Detect which cell encompasses the target text, then output its (x, y) center coordinate. 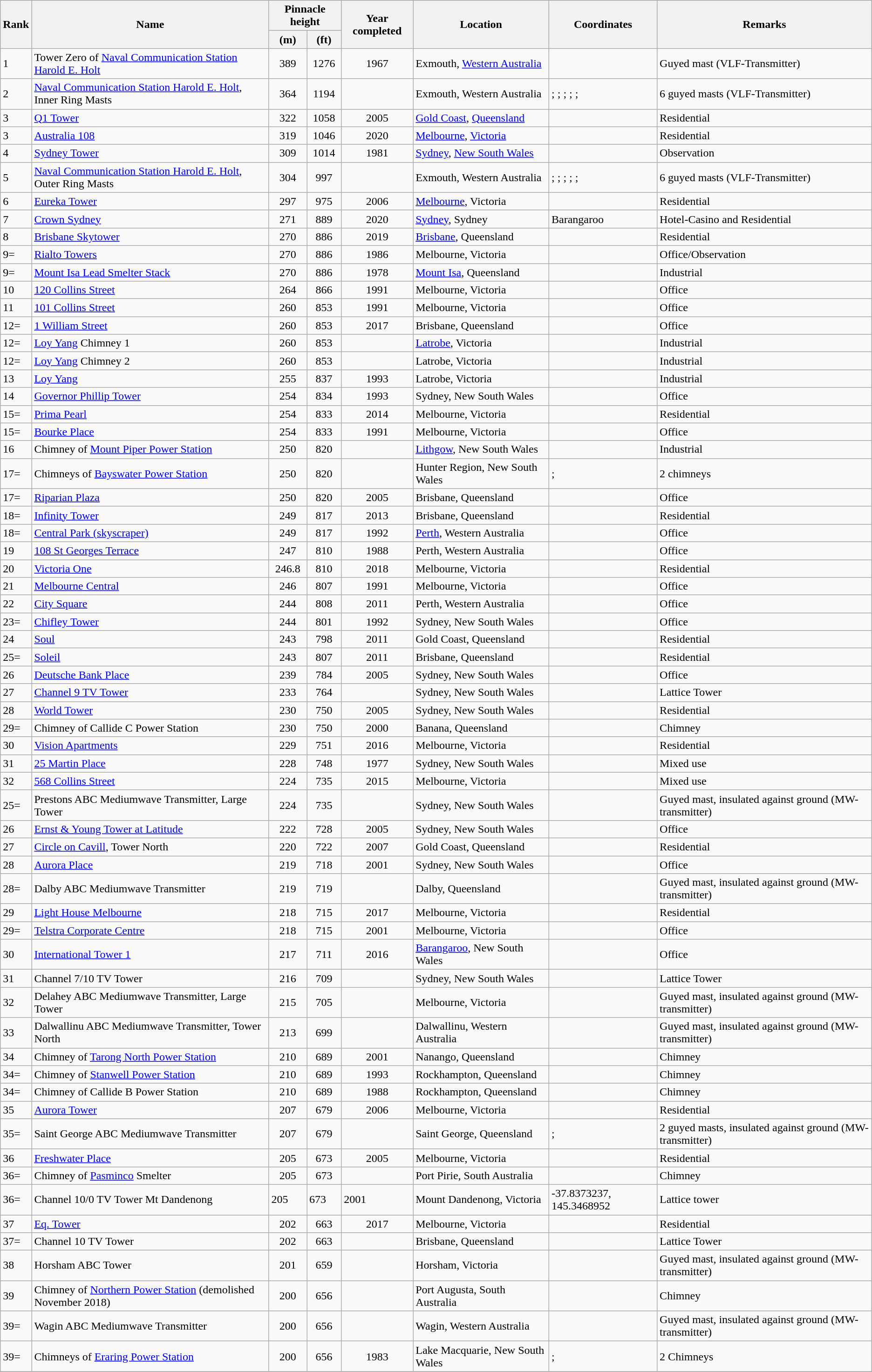
Dalby, Queensland (481, 889)
Chifley Tower (150, 622)
Eureka Tower (150, 201)
24 (16, 639)
Hunter Region, New South Wales (481, 473)
Chimney of Mount Piper Power Station (150, 449)
International Tower 1 (150, 955)
659 (324, 1266)
215 (288, 1002)
748 (324, 763)
837 (324, 379)
Telstra Corporate Centre (150, 931)
1194 (324, 94)
Crown Sydney (150, 219)
233 (288, 693)
Channel 9 TV Tower (150, 693)
222 (288, 829)
8 (16, 237)
Saint George ABC Mediumwave Transmitter (150, 1134)
798 (324, 639)
228 (288, 763)
217 (288, 955)
Mount Dandenong, Victoria (481, 1200)
Dalwallinu ABC Mediumwave Transmitter, Tower North (150, 1033)
2 (16, 94)
33 (16, 1033)
Aurora Place (150, 865)
Mount Isa, Queensland (481, 272)
36 (16, 1158)
Victoria One (150, 569)
Lithgow, New South Wales (481, 449)
5 (16, 177)
705 (324, 1002)
Circle on Cavill, Tower North (150, 847)
Infinity Tower (150, 515)
Chimney of Callide C Power Station (150, 728)
Chimney of Northern Power Station (demolished November 2018) (150, 1296)
Central Park (skyscraper) (150, 533)
22 (16, 604)
1014 (324, 153)
2 chimneys (765, 473)
Loy Yang (150, 379)
Office/Observation (765, 254)
216 (288, 978)
10 (16, 290)
39 (16, 1296)
719 (324, 889)
Port Augusta, South Australia (481, 1296)
13 (16, 379)
Australia 108 (150, 136)
Soul (150, 639)
21 (16, 586)
764 (324, 693)
866 (324, 290)
28= (16, 889)
34 (16, 1057)
25 Martin Place (150, 763)
718 (324, 865)
2015 (377, 781)
801 (324, 622)
(m) (288, 40)
1981 (377, 153)
Nanango, Queensland (481, 1057)
108 St Georges Terrace (150, 550)
1986 (377, 254)
Saint George, Queensland (481, 1134)
16 (16, 449)
Dalwallinu, Western Australia (481, 1033)
2007 (377, 847)
Chimneys of Bayswater Power Station (150, 473)
Chimney of Pasminco Smelter (150, 1175)
728 (324, 829)
Riparian Plaza (150, 497)
Q1 Tower (150, 118)
297 (288, 201)
Location (481, 24)
20 (16, 569)
35= (16, 1134)
120 Collins Street (150, 290)
264 (288, 290)
Eq. Tower (150, 1223)
997 (324, 177)
2 guyed masts, insulated against ground (MW-transmitter) (765, 1134)
568 Collins Street (150, 781)
1983 (377, 1356)
23= (16, 622)
Port Pirie, South Australia (481, 1175)
Remarks (765, 24)
Chimney of Tarong North Power Station (150, 1057)
1978 (377, 272)
Sydney Tower (150, 153)
Tower Zero of Naval Communication Station Harold E. Holt (150, 63)
Barangaroo, New South Wales (481, 955)
Banana, Queensland (481, 728)
271 (288, 219)
722 (324, 847)
7 (16, 219)
2014 (377, 414)
Bourke Place (150, 432)
Melbourne Central (150, 586)
2000 (377, 728)
1 (16, 63)
Dalby ABC Mediumwave Transmitter (150, 889)
Light House Melbourne (150, 913)
Horsham ABC Tower (150, 1266)
City Square (150, 604)
(ft) (324, 40)
2013 (377, 515)
699 (324, 1033)
Lake Macquarie, New South Wales (481, 1356)
711 (324, 955)
Year completed (377, 24)
37= (16, 1242)
Chimney of Callide B Power Station (150, 1092)
889 (324, 219)
11 (16, 308)
-37.8373237, 145.3468952 (603, 1200)
101 Collins Street (150, 308)
Rank (16, 24)
247 (288, 550)
975 (324, 201)
2019 (377, 237)
834 (324, 396)
319 (288, 136)
Loy Yang Chimney 2 (150, 361)
19 (16, 550)
Naval Communication Station Harold E. Holt, Inner Ring Masts (150, 94)
Channel 10/0 TV Tower Mt Dandenong (150, 1200)
389 (288, 63)
213 (288, 1033)
Guyed mast (VLF-Transmitter) (765, 63)
229 (288, 746)
Prima Pearl (150, 414)
6 (16, 201)
Horsham, Victoria (481, 1266)
1046 (324, 136)
246.8 (288, 569)
14 (16, 396)
Brisbane Skytower (150, 237)
Observation (765, 153)
808 (324, 604)
Governor Phillip Tower (150, 396)
Delahey ABC Mediumwave Transmitter, Large Tower (150, 1002)
Channel 10 TV Tower (150, 1242)
246 (288, 586)
Loy Yang Chimney 1 (150, 343)
38 (16, 1266)
255 (288, 379)
Rialto Towers (150, 254)
304 (288, 177)
309 (288, 153)
Aurora Tower (150, 1110)
Wagin ABC Mediumwave Transmitter (150, 1326)
1058 (324, 118)
Freshwater Place (150, 1158)
Barangaroo (603, 219)
Hotel-Casino and Residential (765, 219)
1276 (324, 63)
709 (324, 978)
Sydney, Sydney (481, 219)
Mount Isa Lead Smelter Stack (150, 272)
Name (150, 24)
Ernst & Young Tower at Latitude (150, 829)
1977 (377, 763)
220 (288, 847)
Deutsche Bank Place (150, 675)
Channel 7/10 TV Tower (150, 978)
Naval Communication Station Harold E. Holt, Outer Ring Masts (150, 177)
Wagin, Western Australia (481, 1326)
1 William Street (150, 326)
World Tower (150, 710)
37 (16, 1223)
Prestons ABC Mediumwave Transmitter, Large Tower (150, 805)
Soleil (150, 657)
Chimney of Stanwell Power Station (150, 1074)
Lattice tower (765, 1200)
Coordinates (603, 24)
2 Chimneys (765, 1356)
Pinnacle height (305, 16)
322 (288, 118)
784 (324, 675)
751 (324, 746)
4 (16, 153)
364 (288, 94)
Chimneys of Eraring Power Station (150, 1356)
1967 (377, 63)
2018 (377, 569)
35 (16, 1110)
29 (16, 913)
Vision Apartments (150, 746)
201 (288, 1266)
239 (288, 675)
